Return [x, y] of the center of cell containing provided text 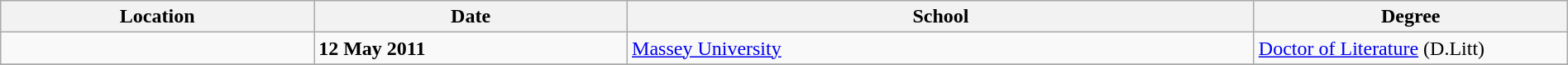
Massey University [941, 48]
12 May 2011 [471, 48]
Date [471, 17]
School [941, 17]
Location [157, 17]
Doctor of Literature (D.Litt) [1411, 48]
Degree [1411, 17]
